Capture the cell that displays the provided text and extract its [x, y] central coordinate. 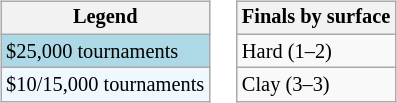
Finals by surface [316, 18]
$10/15,000 tournaments [105, 85]
$25,000 tournaments [105, 51]
Hard (1–2) [316, 51]
Clay (3–3) [316, 85]
Legend [105, 18]
